Determine the (X, Y) coordinate at the center of the cell enclosing the given text.  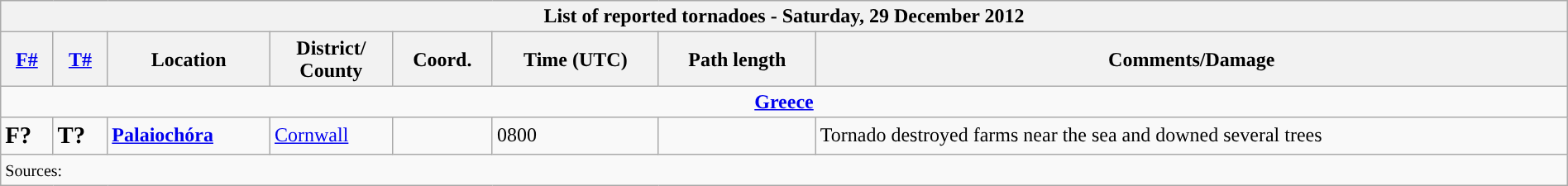
Sources: (784, 169)
List of reported tornadoes - Saturday, 29 December 2012 (784, 17)
Palaiochóra (189, 136)
T# (80, 60)
Coord. (442, 60)
Tornado destroyed farms near the sea and downed several trees (1191, 136)
Cornwall (332, 136)
Greece (784, 102)
F? (26, 136)
F# (26, 60)
Comments/Damage (1191, 60)
Time (UTC) (576, 60)
Location (189, 60)
0800 (576, 136)
Path length (737, 60)
T? (80, 136)
District/County (332, 60)
